Capture the cell that displays the provided text and extract its [x, y] central coordinate. 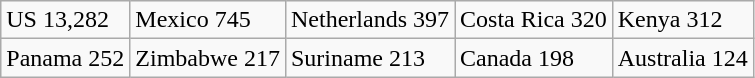
Suriname 213 [370, 58]
Zimbabwe 217 [208, 58]
Australia 124 [682, 58]
Mexico 745 [208, 20]
Costa Rica 320 [534, 20]
US 13,282 [66, 20]
Panama 252 [66, 58]
Kenya 312 [682, 20]
Canada 198 [534, 58]
Netherlands 397 [370, 20]
